Identify which cell holds the provided text, then report its (X, Y) central coordinate. 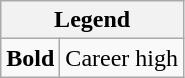
Career high (122, 58)
Legend (92, 20)
Bold (30, 58)
